Identify which cell holds the provided text, then report its (x, y) central coordinate. 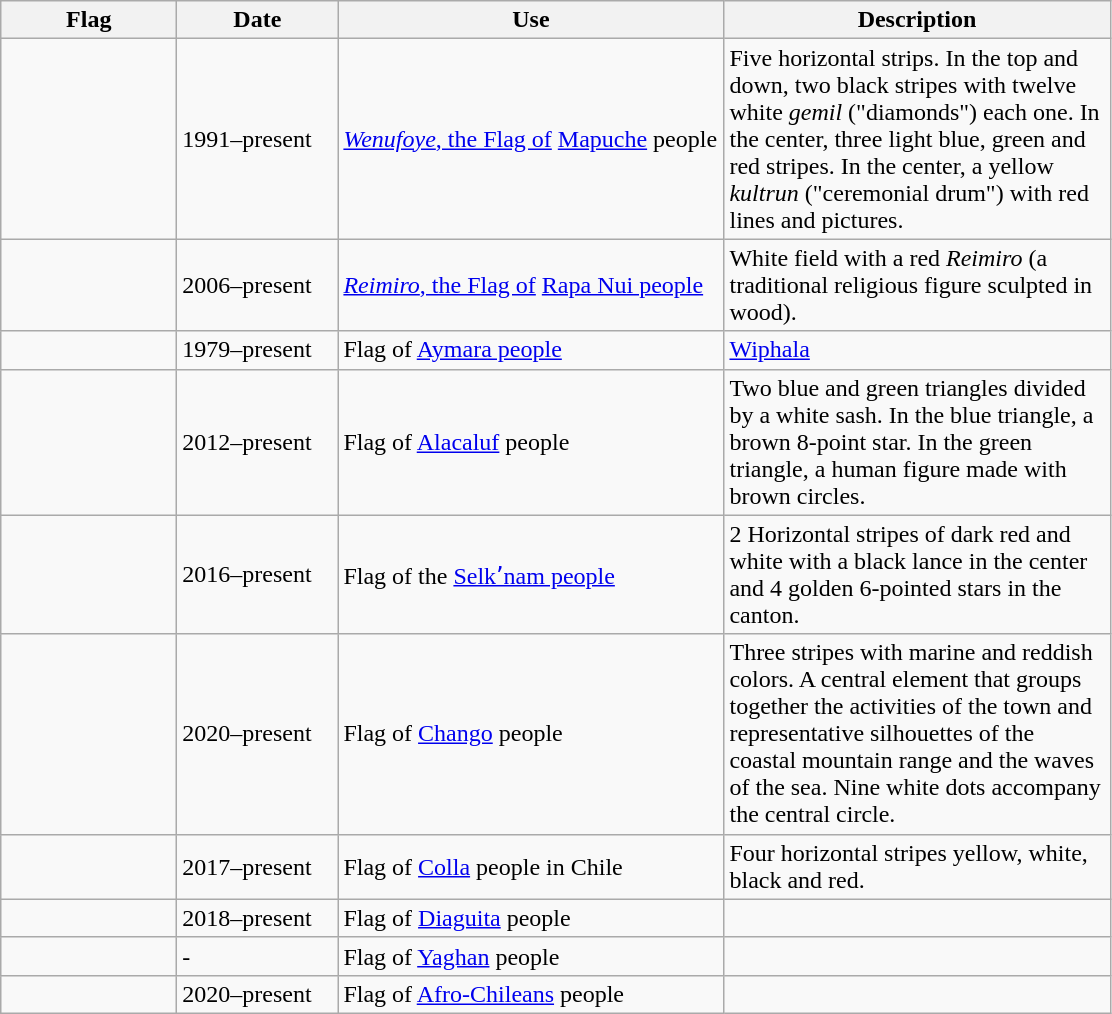
2012–present (258, 442)
2016–present (258, 574)
Flag of Aymara people (531, 350)
- (258, 956)
Flag of Colla people in Chile (531, 866)
Flag of the Selkʼnam people (531, 574)
Reimiro, the Flag of Rapa Nui people (531, 285)
Description (917, 20)
Flag of Afro-Chileans people (531, 994)
White field with a red Reimiro (a traditional religious figure sculpted in wood). (917, 285)
2017–present (258, 866)
Wiphala (917, 350)
Date (258, 20)
Wenufoye, the Flag of Mapuche people (531, 139)
2 Horizontal stripes of dark red and white with a black lance in the center and 4 golden 6-pointed stars in the canton. (917, 574)
Use (531, 20)
Four horizontal stripes yellow, white, black and red. (917, 866)
Flag of Diaguita people (531, 918)
1991–present (258, 139)
Flag of Chango people (531, 734)
Flag of Yaghan people (531, 956)
Flag of Alacaluf people (531, 442)
Flag (89, 20)
1979–present (258, 350)
2006–present (258, 285)
2018–present (258, 918)
